Return the [X, Y] coordinate for the center point of the cell that contains the specified text.  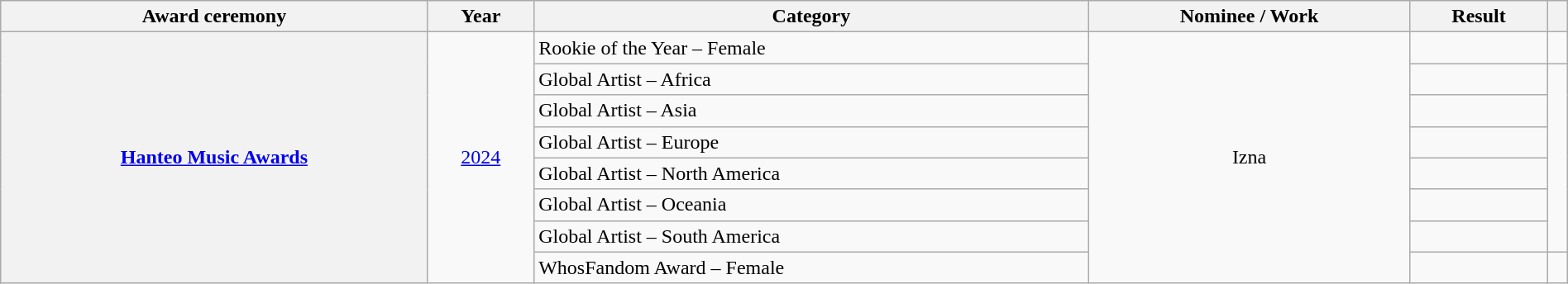
Global Artist – Asia [812, 111]
2024 [481, 158]
Category [812, 17]
Global Artist – North America [812, 173]
Global Artist – Africa [812, 79]
Izna [1249, 158]
Nominee / Work [1249, 17]
Rookie of the Year – Female [812, 48]
Global Artist – Europe [812, 142]
Award ceremony [214, 17]
Result [1479, 17]
Global Artist – South America [812, 236]
Year [481, 17]
WhosFandom Award – Female [812, 267]
Hanteo Music Awards [214, 158]
Global Artist – Oceania [812, 205]
